From the cell containing the given text, extract its center point as [X, Y] coordinate. 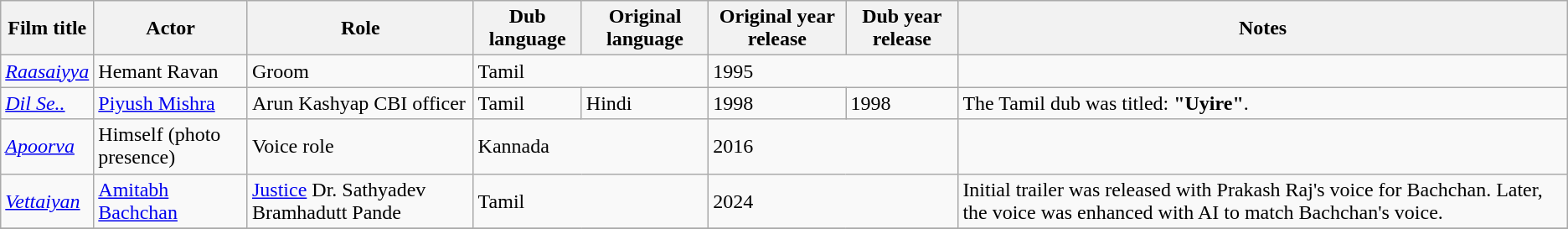
Groom [360, 71]
Raasaiyya [47, 71]
Actor [171, 29]
Dub language [528, 29]
Kannada [591, 146]
1995 [833, 71]
Arun Kashyap CBI officer [360, 103]
Film title [47, 29]
Himself (photo presence) [171, 146]
2024 [833, 201]
Initial trailer was released with Prakash Raj's voice for Bachchan. Later, the voice was enhanced with AI to match Bachchan's voice. [1263, 201]
Notes [1263, 29]
Role [360, 29]
2016 [833, 146]
The Tamil dub was titled: "Uyire". [1263, 103]
Vettaiyan [47, 201]
Original language [645, 29]
Hemant Ravan [171, 71]
Voice role [360, 146]
Dub year release [902, 29]
Dil Se.. [47, 103]
Piyush Mishra [171, 103]
Hindi [645, 103]
Amitabh Bachchan [171, 201]
Original year release [777, 29]
Apoorva [47, 146]
Justice Dr. Sathyadev Bramhadutt Pande [360, 201]
